Capture the cell that displays the provided text and extract its (x, y) central coordinate. 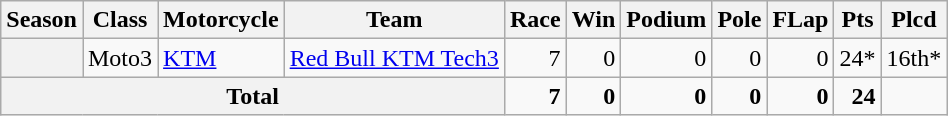
Total (253, 96)
Red Bull KTM Tech3 (394, 58)
Class (120, 20)
Podium (666, 20)
Moto3 (120, 58)
KTM (222, 58)
16th* (914, 58)
Plcd (914, 20)
Race (535, 20)
Win (594, 20)
Pts (858, 20)
Motorcycle (222, 20)
24* (858, 58)
FLap (800, 20)
Pole (740, 20)
Team (394, 20)
24 (858, 96)
Season (42, 20)
